Identify which cell holds the provided text, then report its [X, Y] central coordinate. 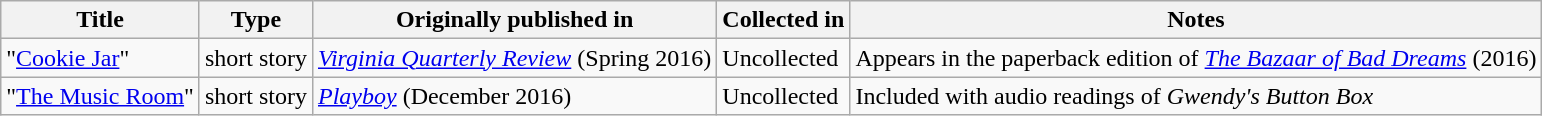
Notes [1196, 20]
Playboy (December 2016) [514, 96]
Virginia Quarterly Review (Spring 2016) [514, 58]
"The Music Room" [100, 96]
Type [256, 20]
Included with audio readings of Gwendy's Button Box [1196, 96]
Appears in the paperback edition of The Bazaar of Bad Dreams (2016) [1196, 58]
Originally published in [514, 20]
Title [100, 20]
Collected in [784, 20]
"Cookie Jar" [100, 58]
